Search for the cell housing the specified text and yield its [X, Y] center coordinate. 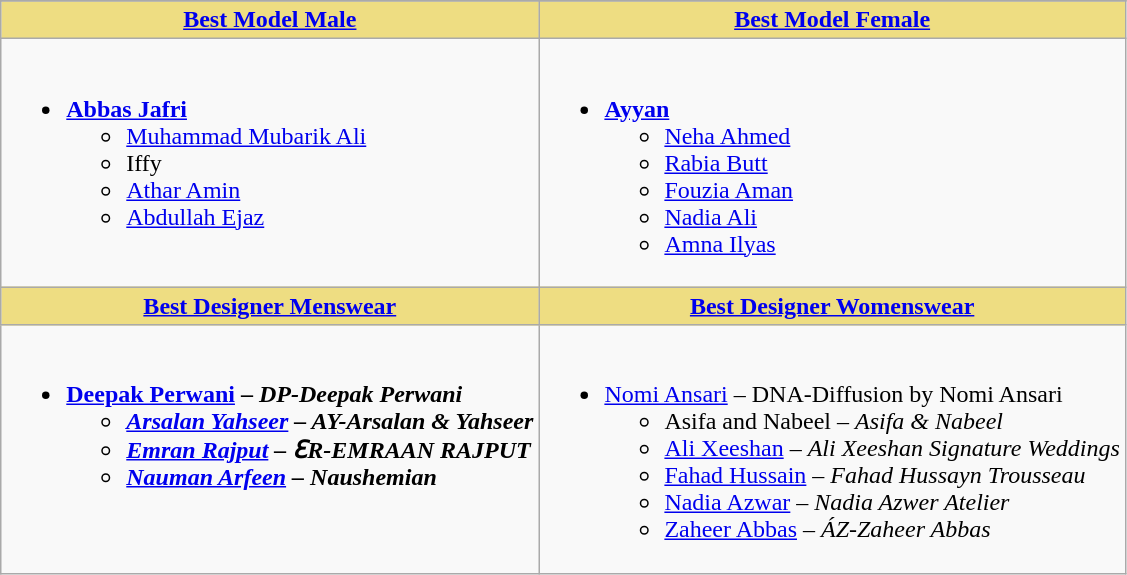
Best Designer Menswear [270, 306]
Abbas JafriMuhammad Mubarik AliIffyAthar AminAbdullah Ejaz [270, 163]
Best Model Female [832, 20]
Best Designer Womenswear [832, 306]
Best Model Male [270, 20]
AyyanNeha AhmedRabia ButtFouzia AmanNadia AliAmna Ilyas [832, 163]
Deepak Perwani – DP-Deepak PerwaniArsalan Yahseer – AY-Arsalan & YahseerEmran Rajput – ԐR-EMRAAN RAJPUTNauman Arfeen – Naushemian [270, 449]
